Scan for the cell matching the given text and deliver its [x, y] coordinate at center. 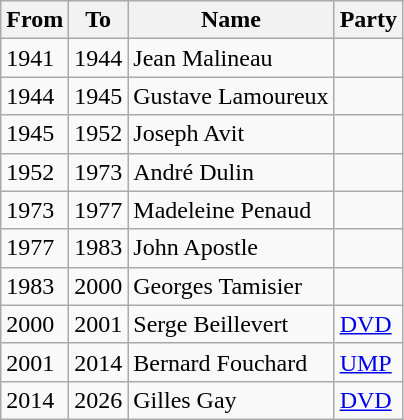
1941 [35, 58]
Serge Beillevert [231, 324]
From [35, 20]
Bernard Fouchard [231, 362]
John Apostle [231, 248]
Gustave Lamoureux [231, 96]
André Dulin [231, 172]
To [98, 20]
2026 [98, 400]
Georges Tamisier [231, 286]
Jean Malineau [231, 58]
Madeleine Penaud [231, 210]
Joseph Avit [231, 134]
Gilles Gay [231, 400]
Party [368, 20]
Name [231, 20]
UMP [368, 362]
